Determine the (x, y) coordinate at the center of the cell enclosing the given text.  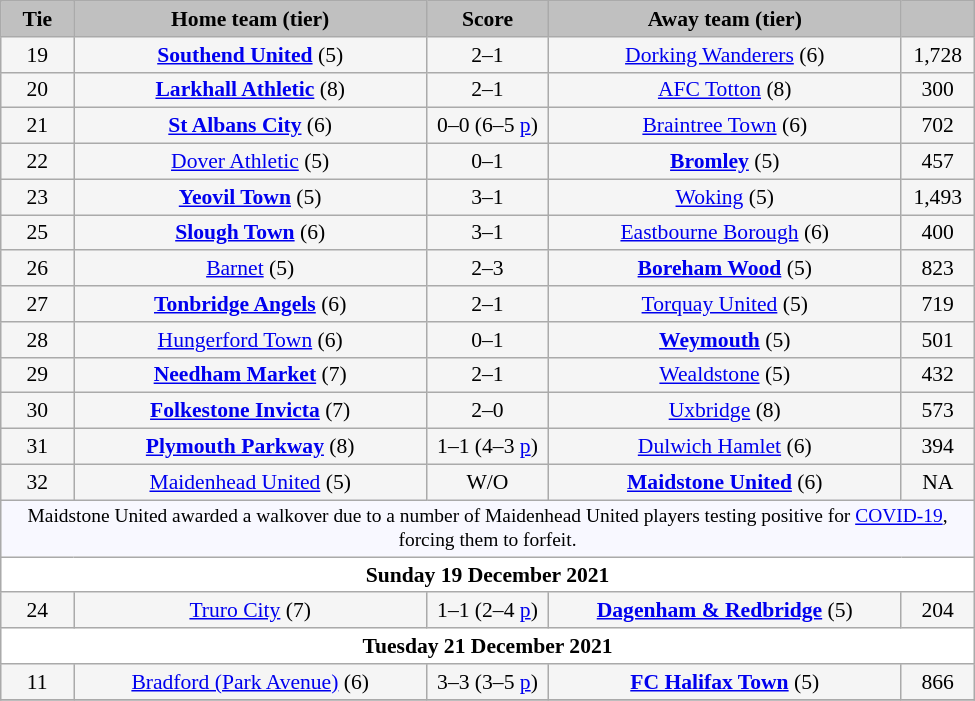
32 (38, 482)
Home team (tier) (250, 19)
Score (488, 19)
W/O (488, 482)
31 (38, 447)
204 (938, 611)
1,728 (938, 55)
AFC Totton (8) (724, 90)
Maidstone United awarded a walkover due to a number of Maidenhead United players testing positive for COVID-19, forcing them to forfeit. (488, 528)
29 (38, 375)
501 (938, 340)
Bromley (5) (724, 162)
Bradford (Park Avenue) (6) (250, 682)
Sunday 19 December 2021 (488, 575)
1–1 (2–4 p) (488, 611)
Boreham Wood (5) (724, 269)
Hungerford Town (6) (250, 340)
27 (38, 304)
Maidenhead United (5) (250, 482)
21 (38, 126)
Maidstone United (6) (724, 482)
25 (38, 233)
23 (38, 197)
400 (938, 233)
Larkhall Athletic (8) (250, 90)
20 (38, 90)
FC Halifax Town (5) (724, 682)
Tie (38, 19)
300 (938, 90)
Braintree Town (6) (724, 126)
Dover Athletic (5) (250, 162)
Slough Town (6) (250, 233)
Woking (5) (724, 197)
Dulwich Hamlet (6) (724, 447)
Plymouth Parkway (8) (250, 447)
0–0 (6–5 p) (488, 126)
Wealdstone (5) (724, 375)
26 (38, 269)
Truro City (7) (250, 611)
Dorking Wanderers (6) (724, 55)
432 (938, 375)
St Albans City (6) (250, 126)
NA (938, 482)
Uxbridge (8) (724, 411)
Eastbourne Borough (6) (724, 233)
11 (38, 682)
394 (938, 447)
Weymouth (5) (724, 340)
Tonbridge Angels (6) (250, 304)
30 (38, 411)
Away team (tier) (724, 19)
28 (38, 340)
Needham Market (7) (250, 375)
1–1 (4–3 p) (488, 447)
19 (38, 55)
573 (938, 411)
24 (38, 611)
Tuesday 21 December 2021 (488, 646)
Folkestone Invicta (7) (250, 411)
866 (938, 682)
823 (938, 269)
2–3 (488, 269)
1,493 (938, 197)
2–0 (488, 411)
Dagenham & Redbridge (5) (724, 611)
702 (938, 126)
22 (38, 162)
Yeovil Town (5) (250, 197)
Torquay United (5) (724, 304)
3–3 (3–5 p) (488, 682)
719 (938, 304)
Barnet (5) (250, 269)
457 (938, 162)
Southend United (5) (250, 55)
